Return the [x, y] coordinate for the center point of the cell that contains the specified text.  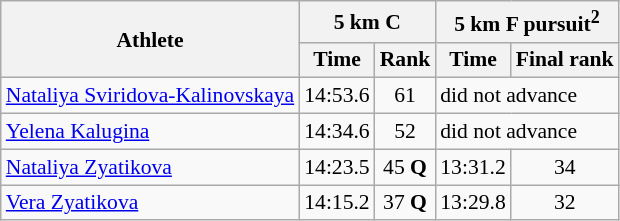
Rank [406, 60]
Nataliya Zyatikova [150, 167]
14:15.2 [336, 203]
45 Q [406, 167]
13:29.8 [472, 203]
Yelena Kalugina [150, 132]
Final rank [565, 60]
34 [565, 167]
Athlete [150, 40]
13:31.2 [472, 167]
5 km F pursuit2 [526, 22]
14:53.6 [336, 96]
5 km C [367, 22]
14:34.6 [336, 132]
32 [565, 203]
52 [406, 132]
14:23.5 [336, 167]
37 Q [406, 203]
Nataliya Sviridova-Kalinovskaya [150, 96]
Vera Zyatikova [150, 203]
61 [406, 96]
